Determine the [x, y] coordinate at the center of the cell enclosing the given text.  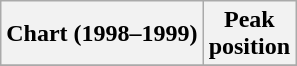
Chart (1998–1999) [102, 34]
Peakposition [249, 34]
